Find where the given text appears and provide that cell's center as (x, y) coordinate. 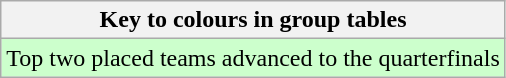
Key to colours in group tables (254, 20)
Top two placed teams advanced to the quarterfinals (254, 58)
